Output the (X, Y) coordinate of the center of the cell containing the given text.  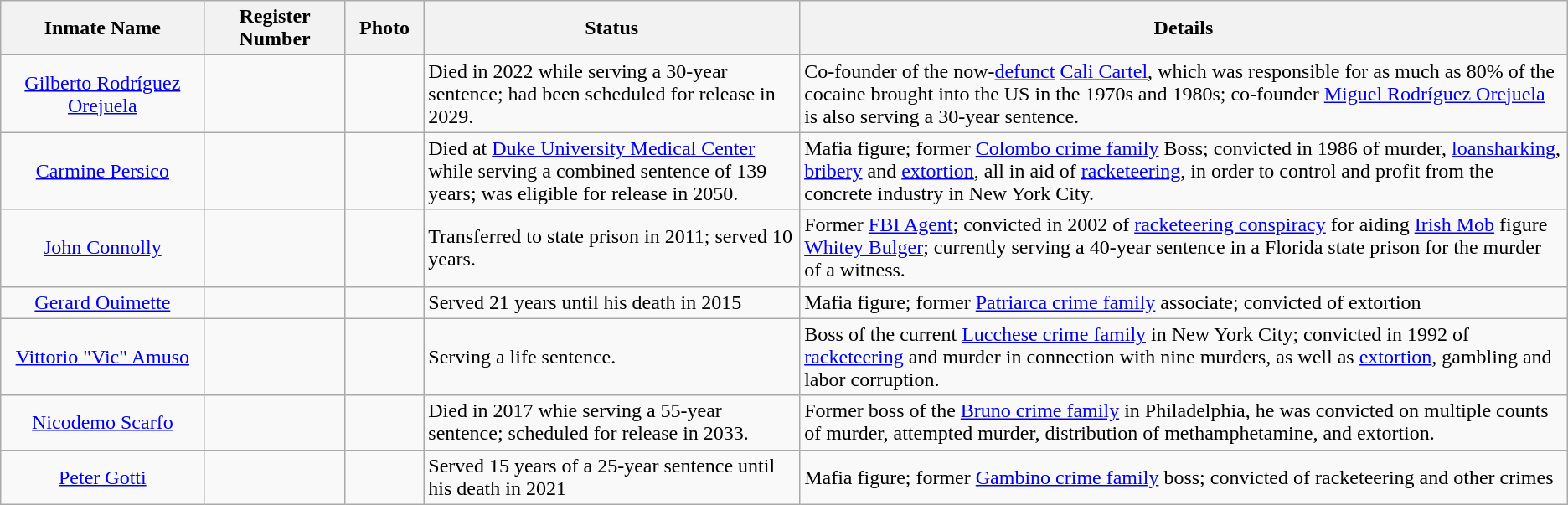
Register Number (275, 28)
John Connolly (102, 248)
Mafia figure; former Patriarca crime family associate; convicted of extortion (1184, 302)
Nicodemo Scarfo (102, 422)
Serving a life sentence. (611, 357)
Peter Gotti (102, 477)
Inmate Name (102, 28)
Gilberto Rodríguez Orejuela (102, 94)
Photo (384, 28)
Transferred to state prison in 2011; served 10 years. (611, 248)
Died at Duke University Medical Center while serving a combined sentence of 139 years; was eligible for release in 2050. (611, 171)
Mafia figure; former Gambino crime family boss; convicted of racketeering and other crimes (1184, 477)
Died in 2017 whie serving a 55-year sentence; scheduled for release in 2033. (611, 422)
Vittorio "Vic" Amuso (102, 357)
Died in 2022 while serving a 30-year sentence; had been scheduled for release in 2029. (611, 94)
Gerard Ouimette (102, 302)
Carmine Persico (102, 171)
Status (611, 28)
Served 21 years until his death in 2015 (611, 302)
Details (1184, 28)
Served 15 years of a 25-year sentence until his death in 2021 (611, 477)
